Pinpoint the cell where the given text exists, returning its (X, Y) midpoint coordinate. 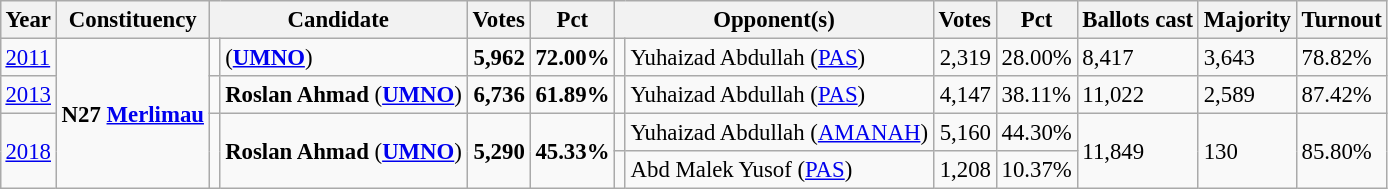
4,147 (964, 95)
130 (1247, 152)
5,290 (498, 152)
2013 (28, 95)
38.11% (1036, 95)
Majority (1247, 20)
Candidate (338, 20)
44.30% (1036, 133)
2018 (28, 152)
5,160 (964, 133)
Turnout (1342, 20)
72.00% (572, 57)
45.33% (572, 152)
5,962 (498, 57)
2,319 (964, 57)
Constituency (132, 20)
2,589 (1247, 95)
Abd Malek Yusof (PAS) (779, 170)
Opponent(s) (774, 20)
N27 Merlimau (132, 113)
Ballots cast (1138, 20)
85.80% (1342, 152)
61.89% (572, 95)
1,208 (964, 170)
(UMNO) (344, 57)
2011 (28, 57)
10.37% (1036, 170)
Yuhaizad Abdullah (AMANAH) (779, 133)
11,022 (1138, 95)
87.42% (1342, 95)
Year (28, 20)
28.00% (1036, 57)
78.82% (1342, 57)
3,643 (1247, 57)
11,849 (1138, 152)
6,736 (498, 95)
8,417 (1138, 57)
